Capture the cell that displays the provided text and extract its (X, Y) central coordinate. 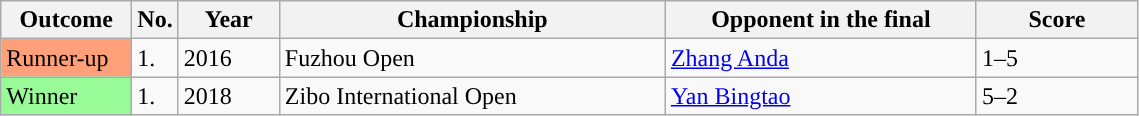
2018 (228, 96)
Yan Bingtao (820, 96)
Winner (66, 96)
Zhang Anda (820, 58)
Runner-up (66, 58)
1–5 (1056, 58)
2016 (228, 58)
Zibo International Open (472, 96)
Score (1056, 20)
5–2 (1056, 96)
Opponent in the final (820, 20)
No. (155, 20)
Year (228, 20)
Outcome (66, 20)
Fuzhou Open (472, 58)
Championship (472, 20)
